Search for the cell housing the specified text and yield its [X, Y] center coordinate. 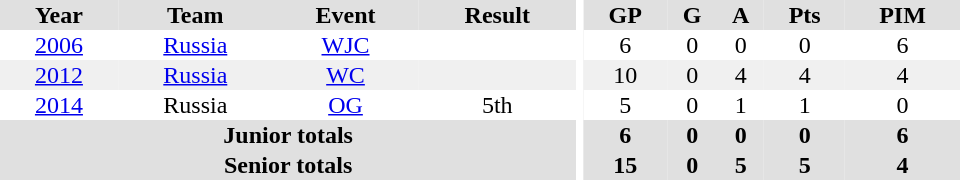
A [740, 15]
15 [625, 165]
2014 [59, 105]
Team [196, 15]
WJC [346, 45]
2012 [59, 75]
Event [346, 15]
GP [625, 15]
WC [346, 75]
Senior totals [288, 165]
Junior totals [288, 135]
5th [497, 105]
10 [625, 75]
Pts [804, 15]
Result [497, 15]
PIM [902, 15]
G [692, 15]
OG [346, 105]
2006 [59, 45]
Year [59, 15]
